Extract the [X, Y] coordinate from the center of the cell holding the provided text.  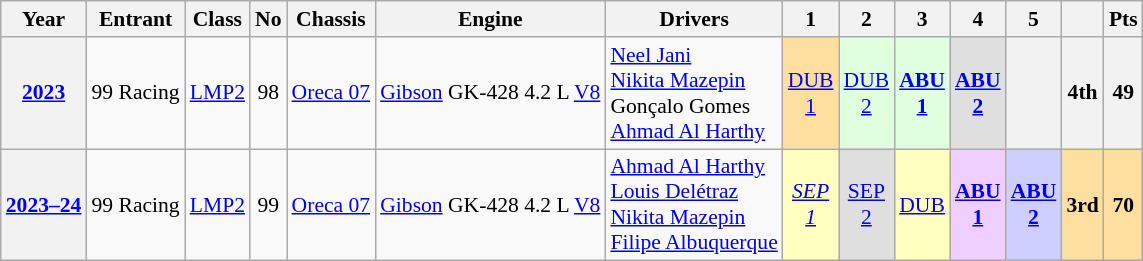
Class [218, 19]
Entrant [135, 19]
Engine [490, 19]
DUB [922, 205]
Drivers [694, 19]
Ahmad Al Harthy Louis Delétraz Nikita Mazepin Filipe Albuquerque [694, 205]
SEP2 [866, 205]
70 [1124, 205]
3rd [1082, 205]
No [268, 19]
Pts [1124, 19]
2 [866, 19]
4th [1082, 93]
Chassis [332, 19]
2023 [44, 93]
DUB2 [866, 93]
98 [268, 93]
99 [268, 205]
2023–24 [44, 205]
Year [44, 19]
DUB1 [811, 93]
5 [1034, 19]
SEP1 [811, 205]
Neel Jani Nikita Mazepin Gonçalo Gomes Ahmad Al Harthy [694, 93]
4 [978, 19]
3 [922, 19]
1 [811, 19]
49 [1124, 93]
